Find where the given text appears and provide that cell's center as (X, Y) coordinate. 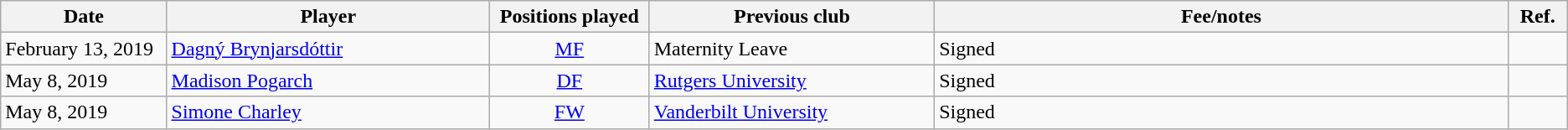
FW (570, 112)
MF (570, 49)
Ref. (1538, 17)
Player (328, 17)
DF (570, 81)
Previous club (792, 17)
Date (84, 17)
Madison Pogarch (328, 81)
Fee/notes (1221, 17)
Positions played (570, 17)
Vanderbilt University (792, 112)
Rutgers University (792, 81)
Dagný Brynjarsdóttir (328, 49)
Maternity Leave (792, 49)
February 13, 2019 (84, 49)
Simone Charley (328, 112)
